Scan for the cell matching the given text and deliver its (X, Y) coordinate at center. 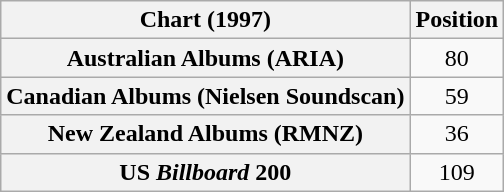
109 (457, 172)
Australian Albums (ARIA) (206, 58)
36 (457, 134)
80 (457, 58)
Position (457, 20)
Chart (1997) (206, 20)
59 (457, 96)
US Billboard 200 (206, 172)
New Zealand Albums (RMNZ) (206, 134)
Canadian Albums (Nielsen Soundscan) (206, 96)
